Identify which cell holds the provided text, then report its (X, Y) central coordinate. 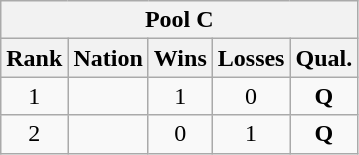
Pool C (180, 20)
Rank (34, 58)
Nation (108, 58)
Losses (251, 58)
Wins (180, 58)
Qual. (324, 58)
2 (34, 134)
